Provide the (X, Y) coordinate of the cell's center where the given text is located.  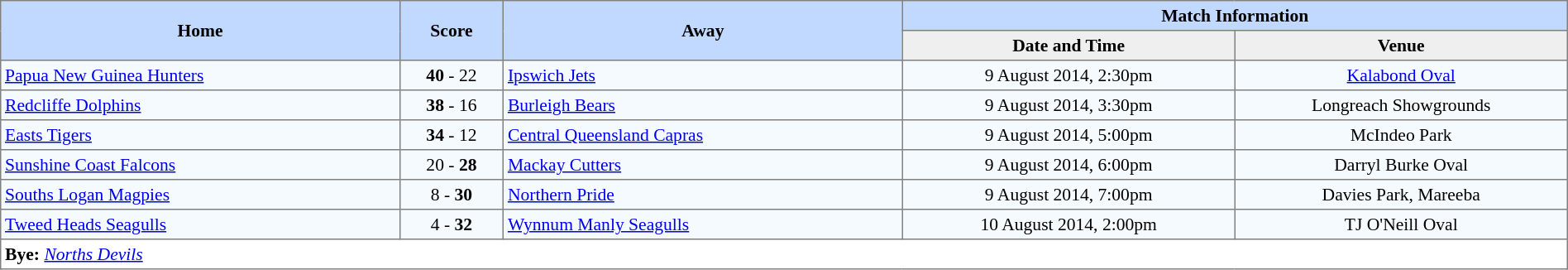
TJ O'Neill Oval (1401, 224)
Ipswich Jets (703, 75)
Tweed Heads Seagulls (200, 224)
Northern Pride (703, 195)
9 August 2014, 5:00pm (1068, 135)
Easts Tigers (200, 135)
Kalabond Oval (1401, 75)
10 August 2014, 2:00pm (1068, 224)
Burleigh Bears (703, 105)
Venue (1401, 46)
Bye: Norths Devils (784, 254)
9 August 2014, 2:30pm (1068, 75)
Davies Park, Mareeba (1401, 195)
20 - 28 (452, 165)
Home (200, 31)
McIndeo Park (1401, 135)
8 - 30 (452, 195)
9 August 2014, 3:30pm (1068, 105)
Wynnum Manly Seagulls (703, 224)
40 - 22 (452, 75)
Match Information (1235, 16)
9 August 2014, 6:00pm (1068, 165)
9 August 2014, 7:00pm (1068, 195)
34 - 12 (452, 135)
Souths Logan Magpies (200, 195)
Sunshine Coast Falcons (200, 165)
Papua New Guinea Hunters (200, 75)
Score (452, 31)
Darryl Burke Oval (1401, 165)
38 - 16 (452, 105)
Date and Time (1068, 46)
Central Queensland Capras (703, 135)
Longreach Showgrounds (1401, 105)
Away (703, 31)
Mackay Cutters (703, 165)
Redcliffe Dolphins (200, 105)
4 - 32 (452, 224)
